Return the (X, Y) coordinate for the center point of the cell that contains the specified text.  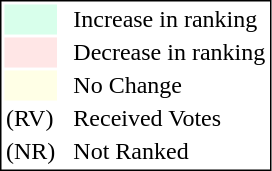
Not Ranked (170, 151)
(NR) (30, 151)
Received Votes (170, 119)
Increase in ranking (170, 19)
No Change (170, 85)
Decrease in ranking (170, 53)
(RV) (30, 119)
